Output the (X, Y) coordinate of the center of the cell containing the given text.  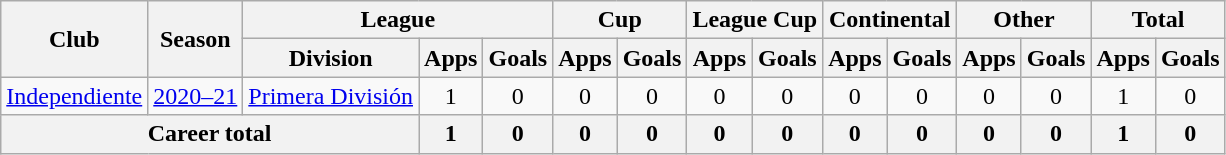
League Cup (755, 20)
2020–21 (196, 96)
Continental (890, 20)
Division (331, 58)
League (398, 20)
Total (1158, 20)
Career total (210, 134)
Other (1024, 20)
Club (74, 39)
Independiente (74, 96)
Season (196, 39)
Cup (620, 20)
Primera División (331, 96)
